Provide the (X, Y) coordinate of the cell's center where the given text is located.  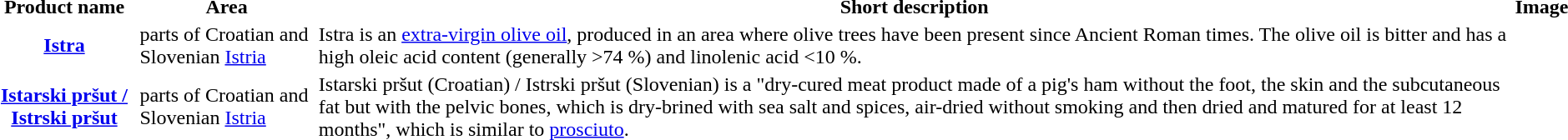
parts of Croatian and Slovenian Istria (227, 45)
